Locate the cell with the specified text and output its (x, y) center coordinate. 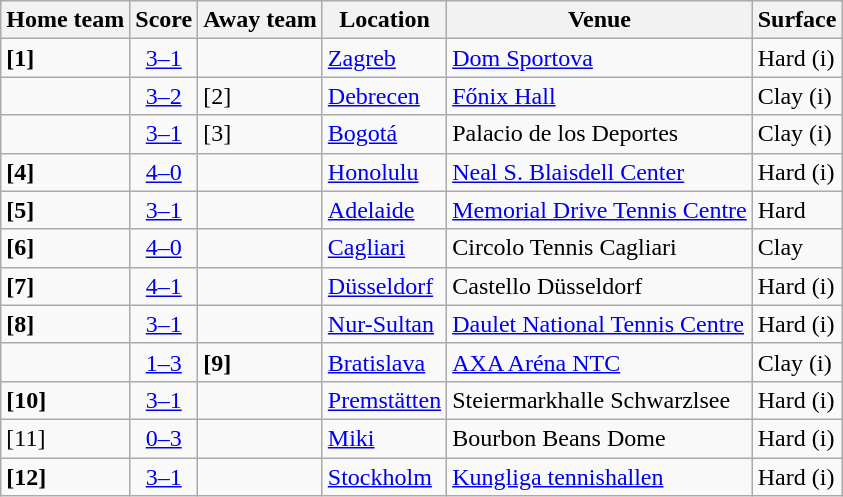
[9] (260, 362)
[8] (66, 324)
Nur-Sultan (384, 324)
3–2 (164, 96)
Location (384, 20)
Premstätten (384, 400)
Venue (600, 20)
[5] (66, 210)
Palacio de los Deportes (600, 134)
1–3 (164, 362)
Steiermarkhalle Schwarzlsee (600, 400)
AXA Aréna NTC (600, 362)
Bogotá (384, 134)
Cagliari (384, 248)
Score (164, 20)
Főnix Hall (600, 96)
Surface (797, 20)
Honolulu (384, 172)
Clay (797, 248)
[11] (66, 438)
[12] (66, 477)
Hard (797, 210)
Miki (384, 438)
Stockholm (384, 477)
Zagreb (384, 58)
0–3 (164, 438)
Kungliga tennishallen (600, 477)
[4] (66, 172)
4–1 (164, 286)
[1] (66, 58)
Circolo Tennis Cagliari (600, 248)
Daulet National Tennis Centre (600, 324)
Dom Sportova (600, 58)
[6] (66, 248)
[2] (260, 96)
[3] (260, 134)
Neal S. Blaisdell Center (600, 172)
Castello Düsseldorf (600, 286)
Away team (260, 20)
Home team (66, 20)
Debrecen (384, 96)
Bratislava (384, 362)
Bourbon Beans Dome (600, 438)
[7] (66, 286)
Düsseldorf (384, 286)
Adelaide (384, 210)
[10] (66, 400)
Memorial Drive Tennis Centre (600, 210)
